Capture the cell that displays the provided text and extract its (X, Y) central coordinate. 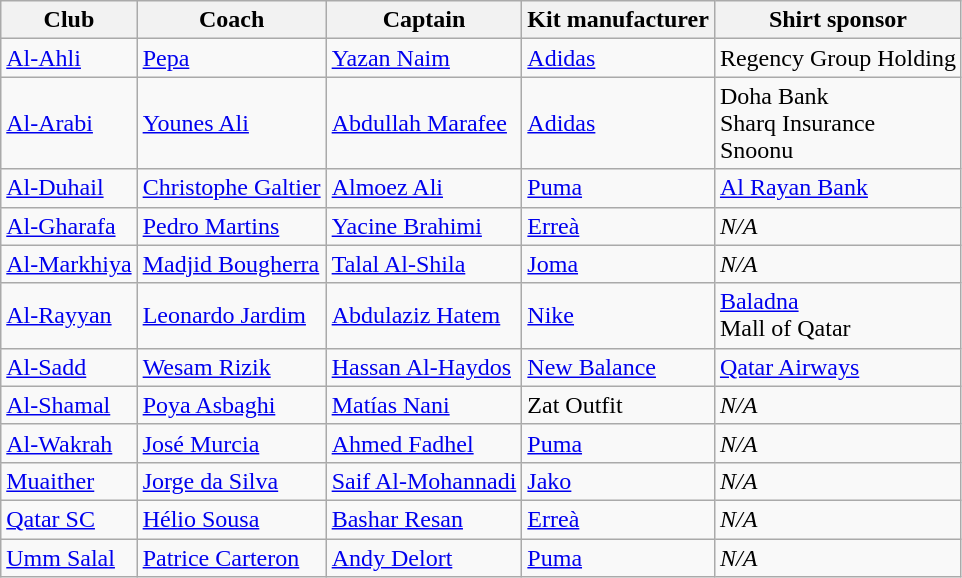
Leonardo Jardim (232, 316)
Pedro Martins (232, 226)
Poya Asbaghi (232, 405)
Jorge da Silva (232, 481)
Hélio Sousa (232, 519)
Muaither (69, 481)
Regency Group Holding (838, 58)
Al-Markhiya (69, 264)
Nike (618, 316)
Bashar Resan (424, 519)
Younes Ali (232, 123)
Al Rayan Bank (838, 188)
Al-Gharafa (69, 226)
Qatar Airways (838, 367)
Almoez Ali (424, 188)
Yacine Brahimi (424, 226)
New Balance (618, 367)
Qatar SC (69, 519)
Kit manufacturer (618, 20)
Matías Nani (424, 405)
Abdulaziz Hatem (424, 316)
Madjid Bougherra (232, 264)
Andy Delort (424, 557)
Al-Wakrah (69, 443)
Al-Arabi (69, 123)
Coach (232, 20)
Doha BankSharq InsuranceSnoonu (838, 123)
Yazan Naim (424, 58)
Talal Al-Shila (424, 264)
Wesam Rizik (232, 367)
Saif Al-Mohannadi (424, 481)
Abdullah Marafee (424, 123)
Club (69, 20)
Al-Duhail (69, 188)
BaladnaMall of Qatar (838, 316)
Al-Ahli (69, 58)
Hassan Al-Haydos (424, 367)
Jako (618, 481)
Al-Rayyan (69, 316)
Al-Shamal (69, 405)
Patrice Carteron (232, 557)
Pepa (232, 58)
Zat Outfit (618, 405)
Umm Salal (69, 557)
Al-Sadd (69, 367)
Christophe Galtier (232, 188)
José Murcia (232, 443)
Shirt sponsor (838, 20)
Joma (618, 264)
Ahmed Fadhel (424, 443)
Captain (424, 20)
